Find where the given text appears and provide that cell's center as [x, y] coordinate. 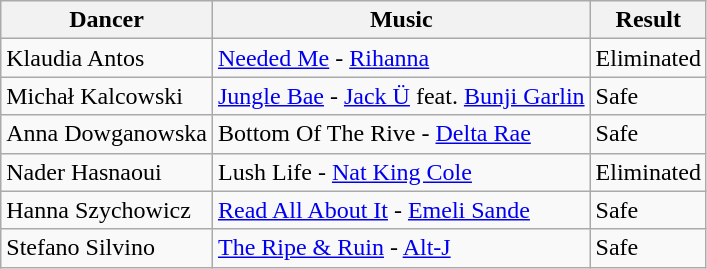
Klaudia Antos [107, 58]
Dancer [107, 20]
Music [401, 20]
Anna Dowganowska [107, 134]
Lush Life - Nat King Cole [401, 172]
The Ripe & Ruin - Alt-J [401, 248]
Read All About It - Emeli Sande [401, 210]
Needed Me - Rihanna [401, 58]
Jungle Bae - Jack Ü feat. Bunji Garlin [401, 96]
Stefano Silvino [107, 248]
Result [648, 20]
Hanna Szychowicz [107, 210]
Nader Hasnaoui [107, 172]
Bottom Of The Rive - Delta Rae [401, 134]
Michał Kalcowski [107, 96]
